Extract the (x, y) coordinate from the center of the cell holding the provided text.  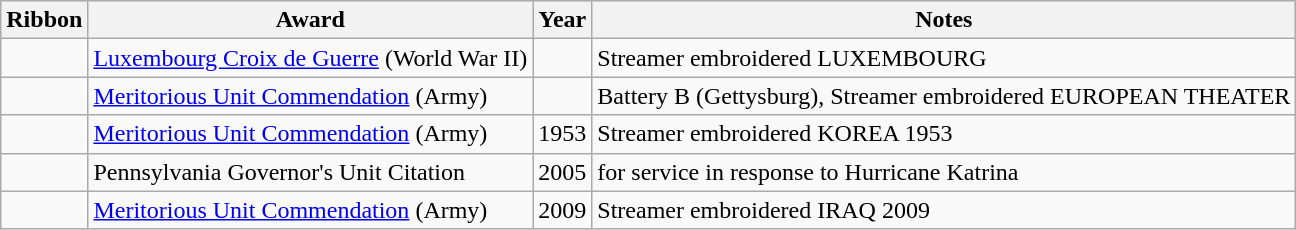
Streamer embroidered KOREA 1953 (944, 134)
Streamer embroidered LUXEMBOURG (944, 58)
Luxembourg Croix de Guerre (World War II) (310, 58)
2005 (562, 172)
Award (310, 20)
Pennsylvania Governor's Unit Citation (310, 172)
Streamer embroidered IRAQ 2009 (944, 210)
Ribbon (44, 20)
2009 (562, 210)
for service in response to Hurricane Katrina (944, 172)
Notes (944, 20)
Year (562, 20)
1953 (562, 134)
Battery B (Gettysburg), Streamer embroidered EUROPEAN THEATER (944, 96)
